Return the (x, y) coordinate for the center point of the cell that contains the specified text.  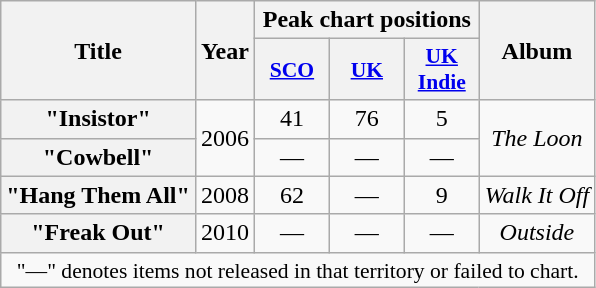
Walk It Off (537, 195)
Outside (537, 233)
Peak chart positions (366, 20)
9 (442, 195)
The Loon (537, 138)
"Freak Out" (98, 233)
UK (366, 70)
2006 (224, 138)
Album (537, 50)
UKIndie (442, 70)
5 (442, 119)
2010 (224, 233)
"—" denotes items not released in that territory or failed to chart. (298, 270)
"Cowbell" (98, 157)
62 (292, 195)
Year (224, 50)
2008 (224, 195)
Title (98, 50)
76 (366, 119)
"Hang Them All" (98, 195)
41 (292, 119)
"Insistor" (98, 119)
SCO (292, 70)
